Pinpoint the cell where the given text exists, returning its (x, y) midpoint coordinate. 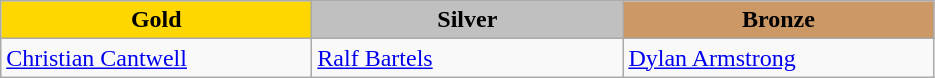
Silver (468, 20)
Ralf Bartels (468, 58)
Bronze (778, 20)
Dylan Armstrong (778, 58)
Gold (156, 20)
Christian Cantwell (156, 58)
